Provide the [x, y] coordinate of the cell's center where the given text is located.  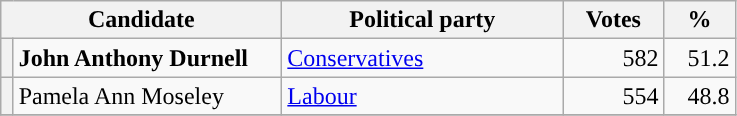
554 [614, 96]
Votes [614, 20]
48.8 [700, 96]
Labour [422, 96]
51.2 [700, 58]
Conservatives [422, 58]
Political party [422, 20]
582 [614, 58]
John Anthony Durnell [148, 58]
Candidate [142, 20]
Pamela Ann Moseley [148, 96]
% [700, 20]
